Search for the cell housing the specified text and yield its [X, Y] center coordinate. 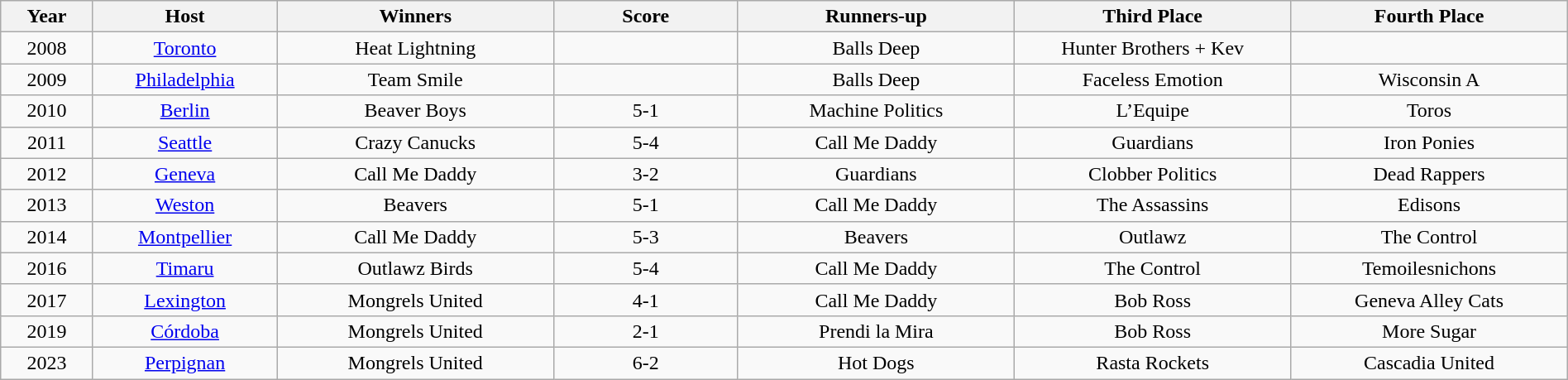
Timaru [185, 268]
Iron Ponies [1429, 142]
2012 [46, 174]
The Assassins [1153, 205]
2011 [46, 142]
Córdoba [185, 331]
More Sugar [1429, 331]
Lexington [185, 300]
Outlawz Birds [415, 268]
Clobber Politics [1153, 174]
2010 [46, 111]
Perpignan [185, 363]
Score [645, 17]
Heat Lightning [415, 48]
Fourth Place [1429, 17]
Team Smile [415, 79]
Weston [185, 205]
Philadelphia [185, 79]
Hunter Brothers + Kev [1153, 48]
Toronto [185, 48]
2009 [46, 79]
L’Equipe [1153, 111]
Wisconsin A [1429, 79]
2019 [46, 331]
Machine Politics [876, 111]
Year [46, 17]
6-2 [645, 363]
Rasta Rockets [1153, 363]
Montpellier [185, 237]
2013 [46, 205]
2016 [46, 268]
Outlawz [1153, 237]
Prendi la Mira [876, 331]
Third Place [1153, 17]
4-1 [645, 300]
Host [185, 17]
Dead Rappers [1429, 174]
Runners-up [876, 17]
Toros [1429, 111]
Faceless Emotion [1153, 79]
Cascadia United [1429, 363]
Geneva [185, 174]
Winners [415, 17]
Seattle [185, 142]
Crazy Canucks [415, 142]
Hot Dogs [876, 363]
3-2 [645, 174]
2017 [46, 300]
2023 [46, 363]
5-3 [645, 237]
Temoilesnichons [1429, 268]
2014 [46, 237]
2008 [46, 48]
Geneva Alley Cats [1429, 300]
Berlin [185, 111]
Beaver Boys [415, 111]
2-1 [645, 331]
Edisons [1429, 205]
